Scan for the cell matching the given text and deliver its (X, Y) coordinate at center. 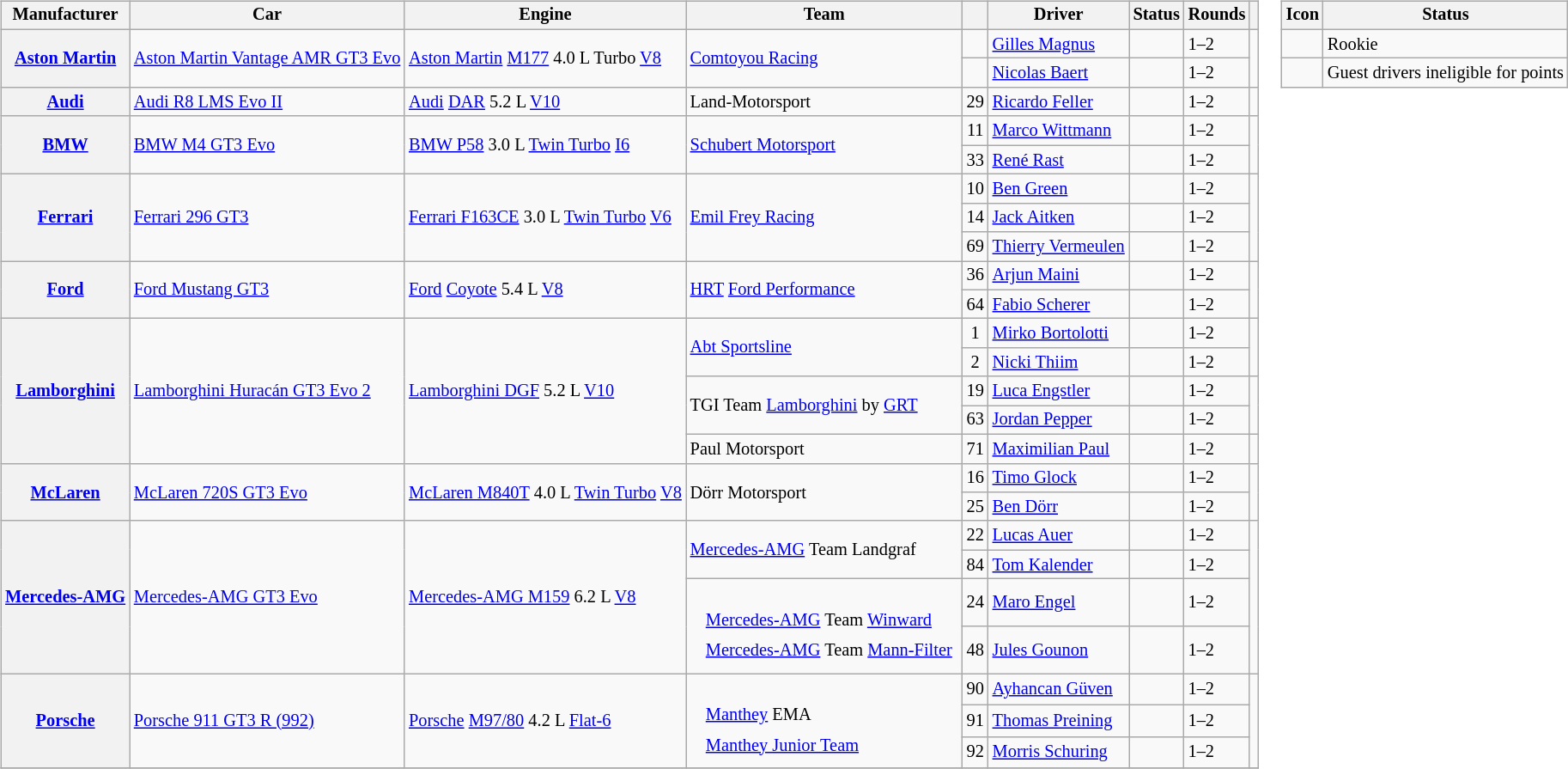
Driver (1059, 15)
Audi DAR 5.2 L V10 (545, 102)
René Rast (1059, 160)
HRT Ford Performance (824, 290)
Ben Dörr (1059, 507)
84 (975, 565)
Lucas Auer (1059, 535)
Jordan Pepper (1059, 420)
Manthey EMA (782, 715)
Audi (65, 102)
64 (975, 304)
10 (975, 189)
71 (975, 449)
92 (975, 753)
2 (975, 363)
Jack Aitken (1059, 217)
Porsche (65, 721)
Morris Schuring (1059, 753)
BMW (65, 144)
Thomas Preining (1059, 720)
Mercedes-AMG Team Winward (830, 620)
Rookie (1446, 44)
Dörr Motorsport (824, 491)
29 (975, 102)
Nicolas Baert (1059, 73)
Manufacturer (65, 15)
Gilles Magnus (1059, 44)
Icon (1303, 15)
Aston Martin (65, 58)
90 (975, 689)
Ferrari 296 GT3 (267, 218)
Engine (545, 15)
Schubert Motorsport (824, 144)
1 (975, 333)
Arjun Maini (1059, 276)
McLaren (65, 491)
Porsche M97/80 4.2 L Flat-6 (545, 721)
22 (975, 535)
Ricardo Feller (1059, 102)
16 (975, 478)
Paul Motorsport (824, 449)
19 (975, 391)
Lamborghini DGF 5.2 L V10 (545, 391)
TGI Team Lamborghini by GRT (824, 406)
Marco Wittmann (1059, 131)
Ford Coyote 5.4 L V8 (545, 290)
Ayhancan Güven (1059, 689)
McLaren 720S GT3 Evo (267, 491)
91 (975, 720)
Mercedes-AMG Team Mann-Filter (830, 650)
Emil Frey Racing (824, 218)
33 (975, 160)
Rounds (1218, 15)
Maximilian Paul (1059, 449)
BMW P58 3.0 L Twin Turbo I6 (545, 144)
Ford (65, 290)
McLaren M840T 4.0 L Twin Turbo V8 (545, 491)
Mirko Bortolotti (1059, 333)
Land-Motorsport (824, 102)
Lamborghini (65, 391)
11 (975, 131)
Audi R8 LMS Evo II (267, 102)
Nicki Thiim (1059, 363)
BMW M4 GT3 Evo (267, 144)
Mercedes-AMG M159 6.2 L V8 (545, 596)
Maro Engel (1059, 603)
36 (975, 276)
Mercedes-AMG GT3 Evo (267, 596)
Guest drivers ineligible for points (1446, 73)
Car (267, 15)
Manthey Junior Team (782, 745)
24 (975, 603)
Ford Mustang GT3 (267, 290)
25 (975, 507)
Jules Gounon (1059, 650)
Ferrari F163CE 3.0 L Twin Turbo V6 (545, 218)
Tom Kalender (1059, 565)
63 (975, 420)
Mercedes-AMG (65, 596)
Luca Engstler (1059, 391)
Manthey EMA Manthey Junior Team (824, 721)
Comtoyou Racing (824, 58)
Ferrari (65, 218)
69 (975, 247)
Thierry Vermeulen (1059, 247)
Mercedes-AMG Team Winward Mercedes-AMG Team Mann-Filter (824, 626)
Mercedes-AMG Team Landgraf (824, 550)
Fabio Scherer (1059, 304)
14 (975, 217)
Lamborghini Huracán GT3 Evo 2 (267, 391)
Ben Green (1059, 189)
Team (824, 15)
Timo Glock (1059, 478)
Abt Sportsline (824, 347)
48 (975, 650)
Aston Martin Vantage AMR GT3 Evo (267, 58)
Aston Martin M177 4.0 L Turbo V8 (545, 58)
Porsche 911 GT3 R (992) (267, 721)
